Identify which cell holds the provided text, then report its (X, Y) central coordinate. 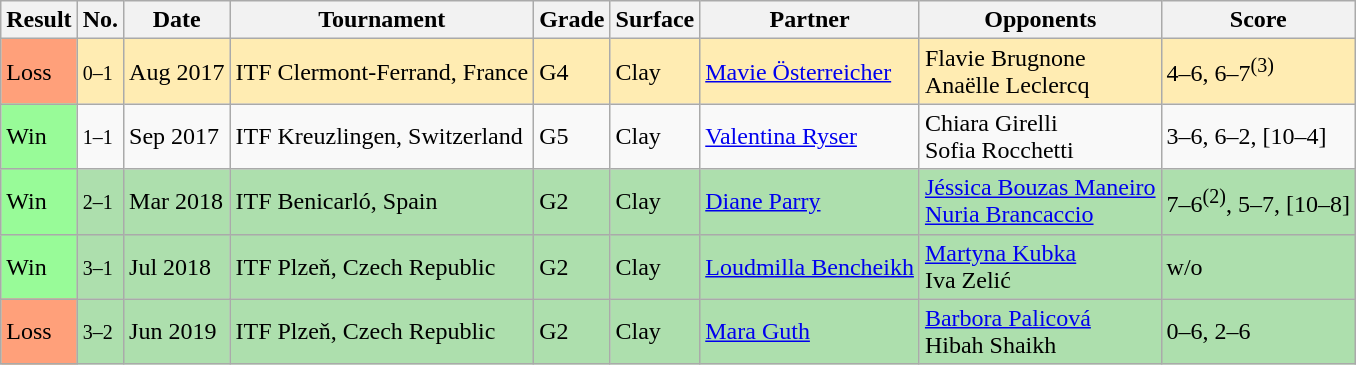
Mavie Österreicher (810, 72)
Mar 2018 (177, 202)
3–2 (100, 332)
G4 (572, 72)
0–1 (100, 72)
Jun 2019 (177, 332)
Loudmilla Bencheikh (810, 266)
Barbora Palicová Hibah Shaikh (1040, 332)
Flavie Brugnone Anaëlle Leclercq (1040, 72)
ITF Kreuzlingen, Switzerland (382, 136)
7–6(2), 5–7, [10–8] (1258, 202)
Date (177, 20)
Martyna Kubka Iva Zelić (1040, 266)
Aug 2017 (177, 72)
Diane Parry (810, 202)
3–6, 6–2, [10–4] (1258, 136)
G5 (572, 136)
Result (39, 20)
2–1 (100, 202)
w/o (1258, 266)
Jéssica Bouzas Maneiro Nuria Brancaccio (1040, 202)
Mara Guth (810, 332)
Valentina Ryser (810, 136)
ITF Clermont-Ferrand, France (382, 72)
0–6, 2–6 (1258, 332)
1–1 (100, 136)
Score (1258, 20)
ITF Benicarló, Spain (382, 202)
Opponents (1040, 20)
Partner (810, 20)
Surface (655, 20)
3–1 (100, 266)
Chiara Girelli Sofia Rocchetti (1040, 136)
No. (100, 20)
Tournament (382, 20)
4–6, 6–7(3) (1258, 72)
Jul 2018 (177, 266)
Grade (572, 20)
Sep 2017 (177, 136)
